For the text-containing cell, return its midpoint in [x, y] coordinate format. 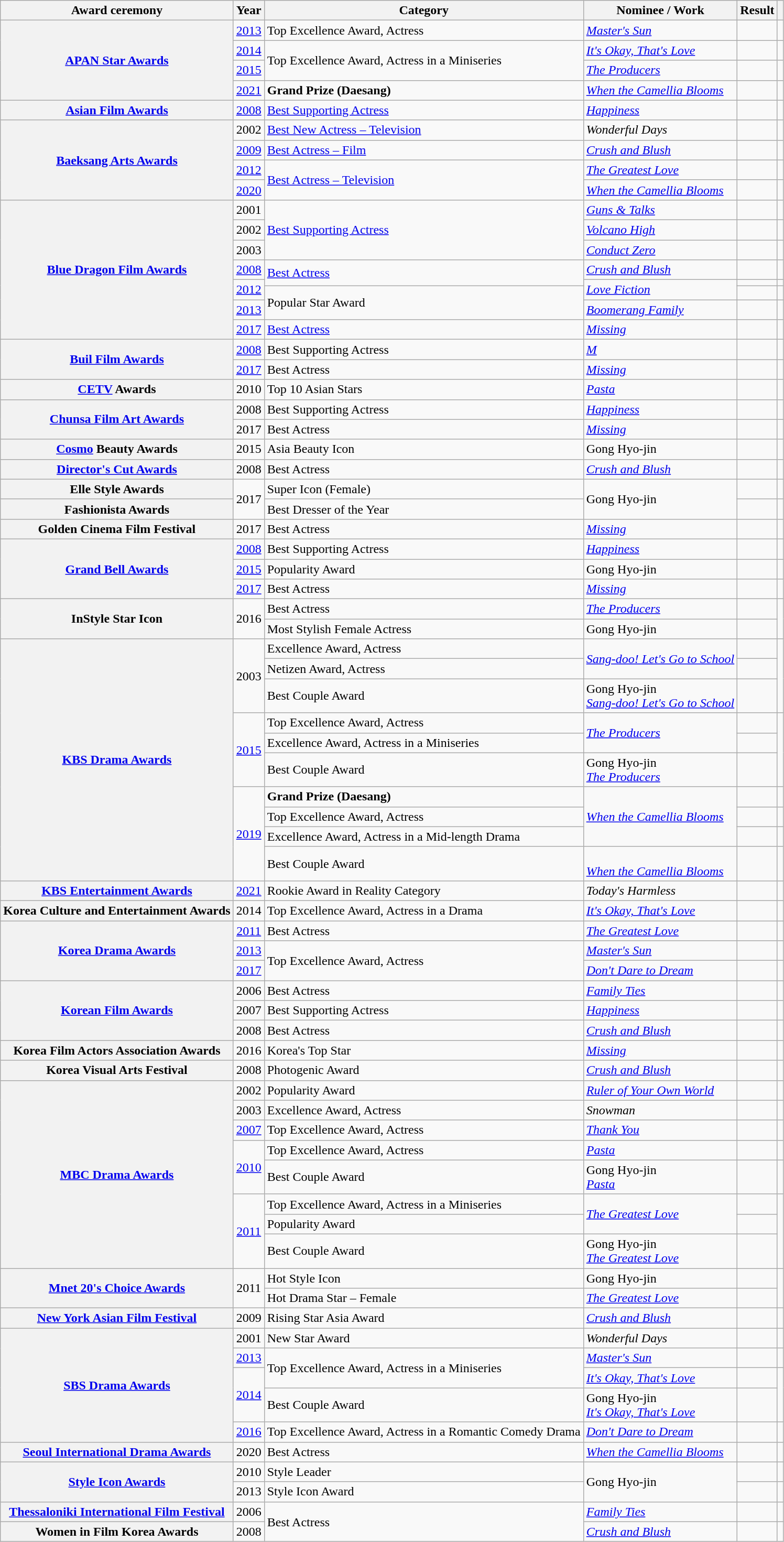
Hot Drama Star – Female [423, 1298]
Chunsa Film Art Awards [117, 419]
Korea Drama Awards [117, 950]
Photogenic Award [423, 1070]
Gong Hyo-jin Pasta [660, 1177]
Baeksang Arts Awards [117, 160]
Nominee / Work [660, 10]
SBS Drama Awards [117, 1385]
Love Fiction [660, 290]
Netizen Award, Actress [423, 669]
Gong Hyo-jin It's Okay, That's Love [660, 1405]
Korean Film Awards [117, 1011]
Today's Harmless [660, 891]
Guns & Talks [660, 210]
InStyle Star Icon [117, 619]
Gong Hyo-jin Sang-doo! Let's Go to School [660, 696]
Boomerang Family [660, 310]
Top 10 Asian Stars [423, 389]
Style Leader [423, 1472]
New Star Award [423, 1338]
Best Actress – Television [423, 180]
Korea's Top Star [423, 1050]
Popular Star Award [423, 303]
Fashionista Awards [117, 509]
Blue Dragon Film Awards [117, 269]
Korea Visual Arts Festival [117, 1070]
Asian Film Awards [117, 110]
Top Excellence Award, Actress in a Romantic Comedy Drama [423, 1432]
Volcano High [660, 230]
Year [248, 10]
Gong Hyo-jin The Greatest Love [660, 1251]
Award ceremony [117, 10]
Super Icon (Female) [423, 489]
Mnet 20's Choice Awards [117, 1288]
Most Stylish Female Actress [423, 629]
Top Excellence Award, Actress in a Drama [423, 910]
Buil Film Awards [117, 360]
Golden Cinema Film Festival [117, 529]
Sang-doo! Let's Go to School [660, 659]
Cosmo Beauty Awards [117, 449]
Hot Style Icon [423, 1278]
Thessaloniki International Film Festival [117, 1512]
KBS Drama Awards [117, 760]
Rookie Award in Reality Category [423, 891]
Korea Culture and Entertainment Awards [117, 910]
Thank You [660, 1130]
Elle Style Awards [117, 489]
Korea Film Actors Association Awards [117, 1050]
Style Icon Awards [117, 1482]
CETV Awards [117, 389]
2019 [248, 833]
Gong Hyo-jin The Producers [660, 769]
Ruler of Your Own World [660, 1090]
Rising Star Asia Award [423, 1318]
Snowman [660, 1110]
Best Dresser of the Year [423, 509]
Women in Film Korea Awards [117, 1532]
Style Icon Award [423, 1492]
Excellence Award, Actress in a Mid-length Drama [423, 837]
Seoul International Drama Awards [117, 1452]
Best Actress – Film [423, 150]
Asia Beauty Icon [423, 449]
KBS Entertainment Awards [117, 891]
Category [423, 10]
Conduct Zero [660, 250]
New York Asian Film Festival [117, 1318]
Best New Actress – Television [423, 130]
APAN Star Awards [117, 60]
Director's Cut Awards [117, 469]
MBC Drama Awards [117, 1174]
Result [757, 10]
M [660, 350]
Excellence Award, Actress in a Miniseries [423, 743]
Grand Bell Awards [117, 569]
